Return the [x, y] coordinate for the center point of the cell that contains the specified text.  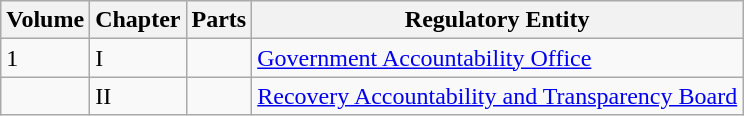
Recovery Accountability and Transparency Board [498, 96]
1 [46, 58]
I [138, 58]
Parts [219, 20]
Chapter [138, 20]
Regulatory Entity [498, 20]
Government Accountability Office [498, 58]
II [138, 96]
Volume [46, 20]
